Locate the cell with the specified text and output its [x, y] center coordinate. 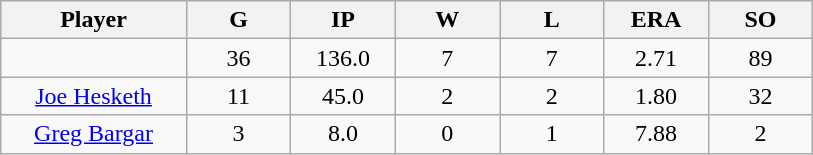
0 [447, 134]
32 [760, 96]
36 [238, 58]
45.0 [343, 96]
IP [343, 20]
SO [760, 20]
G [238, 20]
7.88 [656, 134]
1 [552, 134]
136.0 [343, 58]
Player [94, 20]
Joe Hesketh [94, 96]
W [447, 20]
89 [760, 58]
3 [238, 134]
11 [238, 96]
Greg Bargar [94, 134]
8.0 [343, 134]
L [552, 20]
1.80 [656, 96]
ERA [656, 20]
2.71 [656, 58]
